Scan for the cell matching the given text and deliver its (X, Y) coordinate at center. 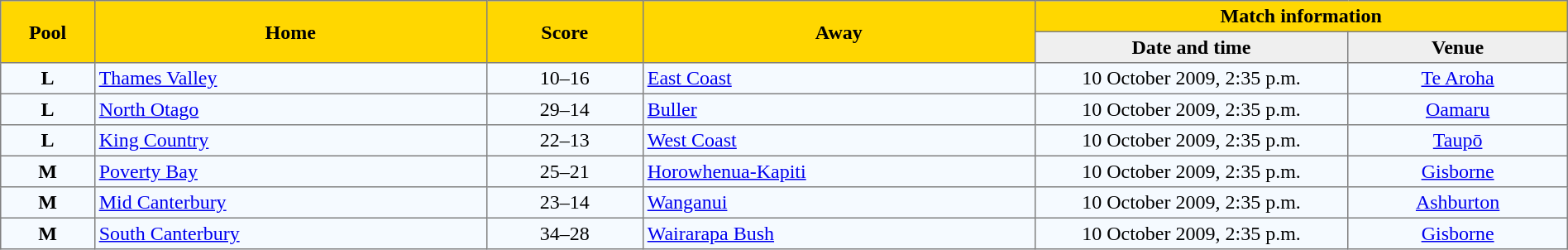
Venue (1457, 47)
10–16 (564, 79)
West Coast (839, 141)
Horowhenua-Kapiti (839, 171)
34–28 (564, 233)
Oamaru (1457, 109)
22–13 (564, 141)
Te Aroha (1457, 79)
East Coast (839, 79)
Date and time (1191, 47)
Match information (1301, 17)
Poverty Bay (290, 171)
Thames Valley (290, 79)
Taupō (1457, 141)
Wairarapa Bush (839, 233)
Ashburton (1457, 203)
Mid Canterbury (290, 203)
Score (564, 31)
29–14 (564, 109)
Away (839, 31)
23–14 (564, 203)
South Canterbury (290, 233)
Wanganui (839, 203)
Buller (839, 109)
25–21 (564, 171)
King Country (290, 141)
North Otago (290, 109)
Home (290, 31)
Pool (48, 31)
